Return the [X, Y] coordinate for the center point of the cell that contains the specified text.  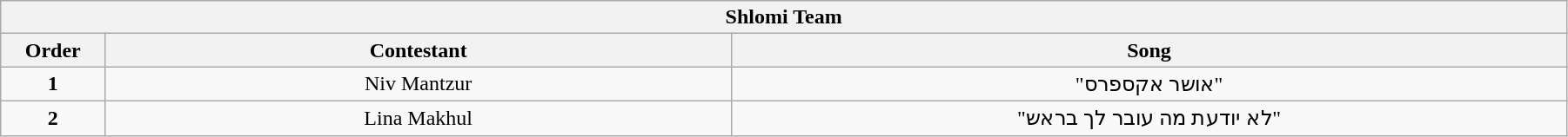
Song [1149, 50]
Lina Makhul [419, 118]
"לא יודעת מה עובר לך בראש" [1149, 118]
1 [53, 84]
Order [53, 50]
2 [53, 118]
Contestant [419, 50]
Niv Mantzur [419, 84]
"אושר אקספרס" [1149, 84]
Shlomi Team [784, 17]
